Identify which cell holds the provided text, then report its [X, Y] central coordinate. 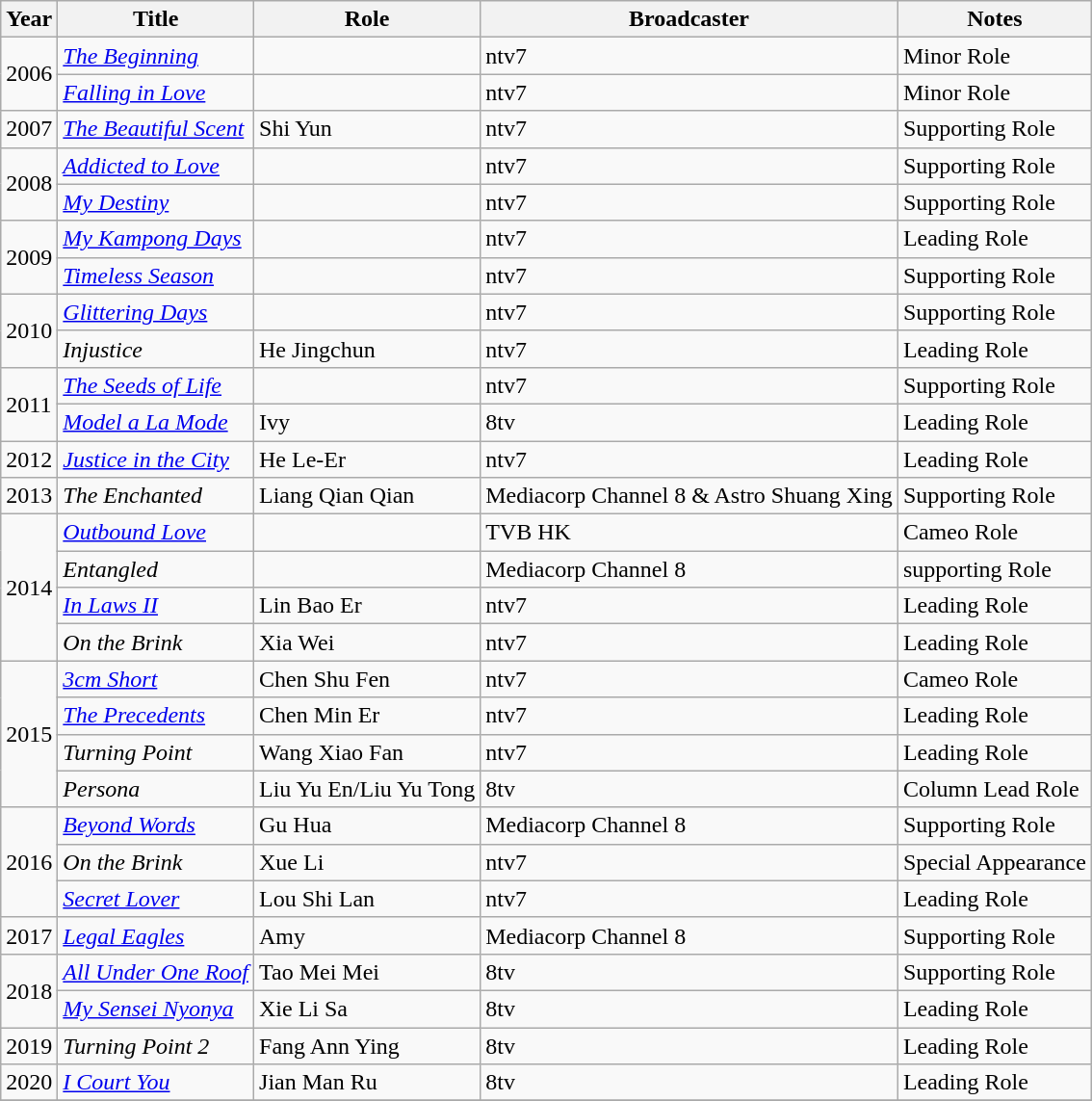
Year [29, 19]
Xia Wei [368, 642]
All Under One Roof [156, 972]
Ivy [368, 422]
2008 [29, 184]
Secret Lover [156, 899]
Chen Min Er [368, 716]
3cm Short [156, 679]
Wang Xiao Fan [368, 752]
Tao Mei Mei [368, 972]
Amy [368, 935]
Shi Yun [368, 129]
The Seeds of Life [156, 385]
Outbound Love [156, 533]
2012 [29, 459]
2014 [29, 588]
Turning Point [156, 752]
Lou Shi Lan [368, 899]
He Jingchun [368, 349]
Title [156, 19]
Special Appearance [994, 862]
Model a La Mode [156, 422]
Lin Bao Er [368, 606]
2006 [29, 74]
TVB HK [689, 533]
Injustice [156, 349]
Glittering Days [156, 312]
In Laws II [156, 606]
Entangled [156, 569]
2009 [29, 257]
Notes [994, 19]
Turning Point 2 [156, 1045]
Liang Qian Qian [368, 496]
My Kampong Days [156, 239]
2013 [29, 496]
2010 [29, 330]
2016 [29, 862]
Mediacorp Channel 8 & Astro Shuang Xing [689, 496]
supporting Role [994, 569]
Chen Shu Fen [368, 679]
Column Lead Role [994, 789]
Legal Eagles [156, 935]
Timeless Season [156, 275]
My Destiny [156, 202]
Persona [156, 789]
2015 [29, 734]
2019 [29, 1045]
The Beginning [156, 56]
Beyond Words [156, 826]
Jian Man Ru [368, 1083]
Xie Li Sa [368, 1009]
The Beautiful Scent [156, 129]
2020 [29, 1083]
2011 [29, 404]
Justice in the City [156, 459]
Broadcaster [689, 19]
He Le-Er [368, 459]
Falling in Love [156, 92]
Fang Ann Ying [368, 1045]
Xue Li [368, 862]
2007 [29, 129]
2017 [29, 935]
Role [368, 19]
The Enchanted [156, 496]
Gu Hua [368, 826]
I Court You [156, 1083]
The Precedents [156, 716]
My Sensei Nyonya [156, 1009]
2018 [29, 990]
Liu Yu En/Liu Yu Tong [368, 789]
Addicted to Love [156, 166]
